Search for the cell housing the specified text and yield its (X, Y) center coordinate. 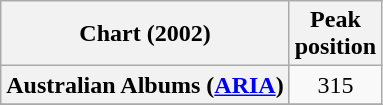
315 (335, 85)
Australian Albums (ARIA) (145, 85)
Peakposition (335, 34)
Chart (2002) (145, 34)
